Scan for the cell matching the given text and deliver its (x, y) coordinate at center. 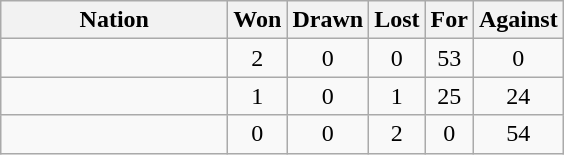
24 (518, 96)
Won (258, 20)
Against (518, 20)
For (449, 20)
53 (449, 58)
Lost (397, 20)
25 (449, 96)
Drawn (328, 20)
Nation (114, 20)
54 (518, 134)
